Determine the [x, y] coordinate at the center of the cell enclosing the given text.  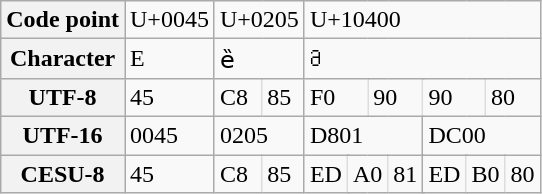
81 [406, 173]
D801 [364, 135]
A0 [367, 173]
Code point [63, 20]
UTF-8 [63, 97]
U+0045 [169, 20]
U+10400 [422, 20]
0045 [169, 135]
B0 [486, 173]
𐐀 [422, 59]
0205 [259, 135]
E [169, 59]
ȅ [259, 59]
CESU-8 [63, 173]
Character [63, 59]
UTF-16 [63, 135]
DC00 [482, 135]
U+0205 [259, 20]
F0 [336, 97]
